Return [x, y] of the center of cell containing provided text 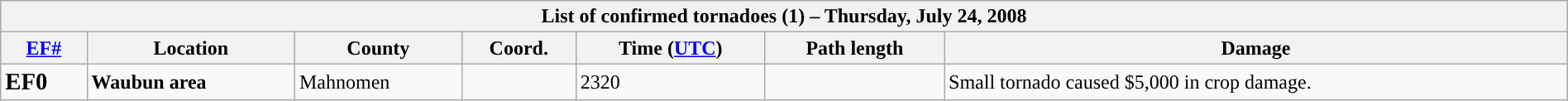
EF0 [44, 82]
Coord. [519, 48]
Damage [1256, 48]
County [378, 48]
EF# [44, 48]
Mahnomen [378, 82]
Small tornado caused $5,000 in crop damage. [1256, 82]
Waubun area [190, 82]
List of confirmed tornadoes (1) – Thursday, July 24, 2008 [784, 17]
Time (UTC) [670, 48]
Location [190, 48]
2320 [670, 82]
Path length [854, 48]
